Provide the (x, y) coordinate of the cell's center where the given text is located.  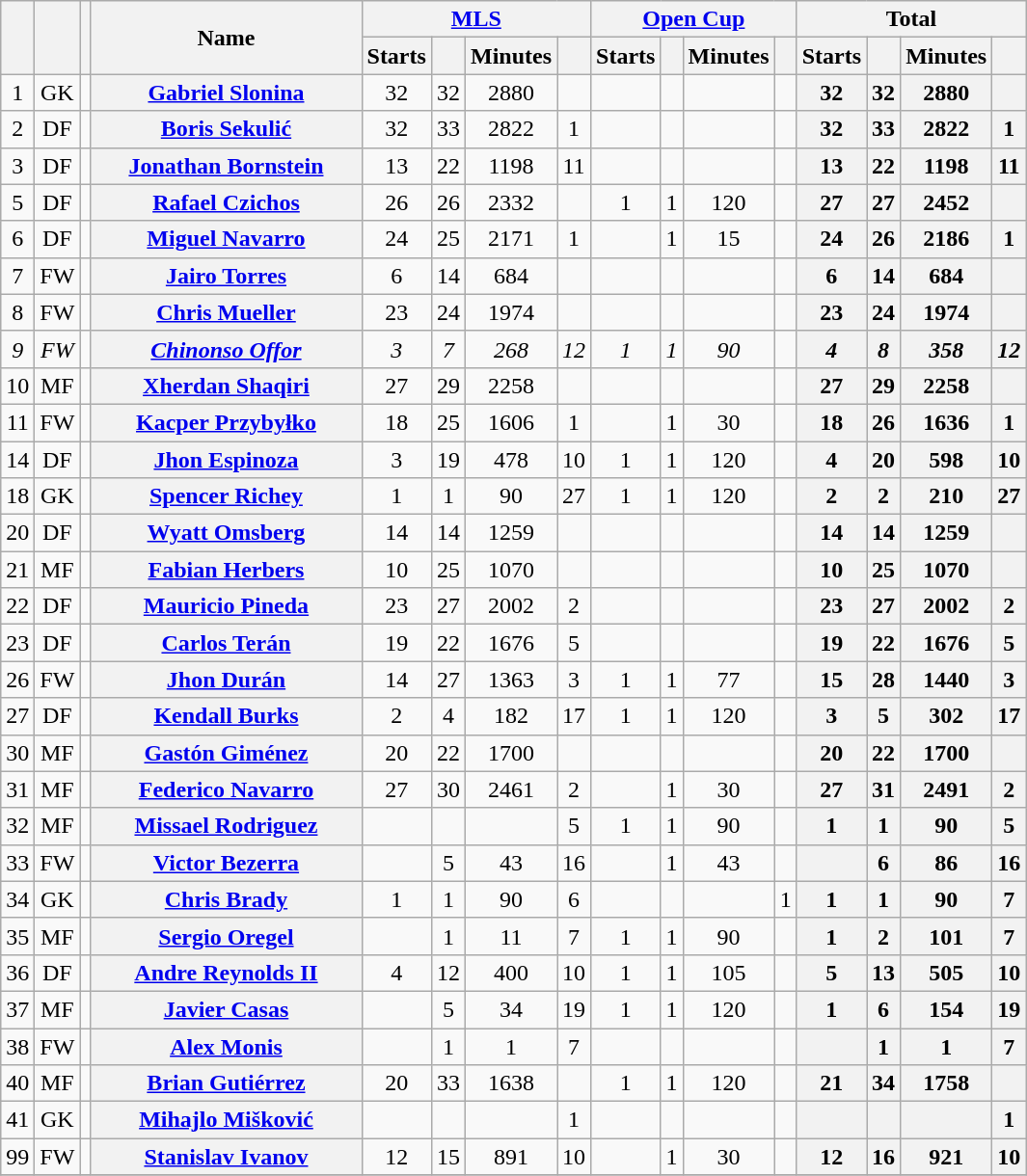
Fabian Herbers (226, 570)
Andre Reynolds II (226, 973)
Miguel Navarro (226, 239)
505 (947, 973)
Gabriel Slonina (226, 93)
Kendall Burks (226, 716)
Spencer Richey (226, 496)
Carlos Terán (226, 643)
Jairo Torres (226, 276)
Name (226, 38)
99 (17, 1157)
2491 (947, 789)
358 (947, 349)
9 (17, 349)
101 (947, 936)
40 (17, 1083)
Rafael Czichos (226, 202)
28 (883, 680)
Javier Casas (226, 1009)
2452 (947, 202)
2171 (511, 239)
38 (17, 1046)
154 (947, 1009)
210 (947, 496)
Brian Gutiérrez (226, 1083)
1636 (947, 422)
Kacper Przybyłko (226, 422)
478 (511, 460)
Total (911, 19)
1440 (947, 680)
86 (947, 863)
Victor Bezerra (226, 863)
1606 (511, 422)
Mihajlo Mišković (226, 1120)
Chinonso Offor (226, 349)
2461 (511, 789)
Missael Rodriguez (226, 826)
Mauricio Pineda (226, 606)
Open Cup (694, 19)
598 (947, 460)
400 (511, 973)
2332 (511, 202)
891 (511, 1157)
1363 (511, 680)
37 (17, 1009)
Jonathan Bornstein (226, 166)
1758 (947, 1083)
36 (17, 973)
2186 (947, 239)
41 (17, 1120)
Chris Brady (226, 899)
921 (947, 1157)
Jhon Espinoza (226, 460)
Stanislav Ivanov (226, 1157)
Federico Navarro (226, 789)
1638 (511, 1083)
105 (729, 973)
Boris Sekulić (226, 129)
Gastón Giménez (226, 753)
Xherdan Shaqiri (226, 386)
268 (511, 349)
Jhon Durán (226, 680)
77 (729, 680)
302 (947, 716)
Sergio Oregel (226, 936)
182 (511, 716)
35 (17, 936)
MLS (476, 19)
Wyatt Omsberg (226, 533)
Alex Monis (226, 1046)
Chris Mueller (226, 312)
